From the cell containing the given text, extract its center point as [x, y] coordinate. 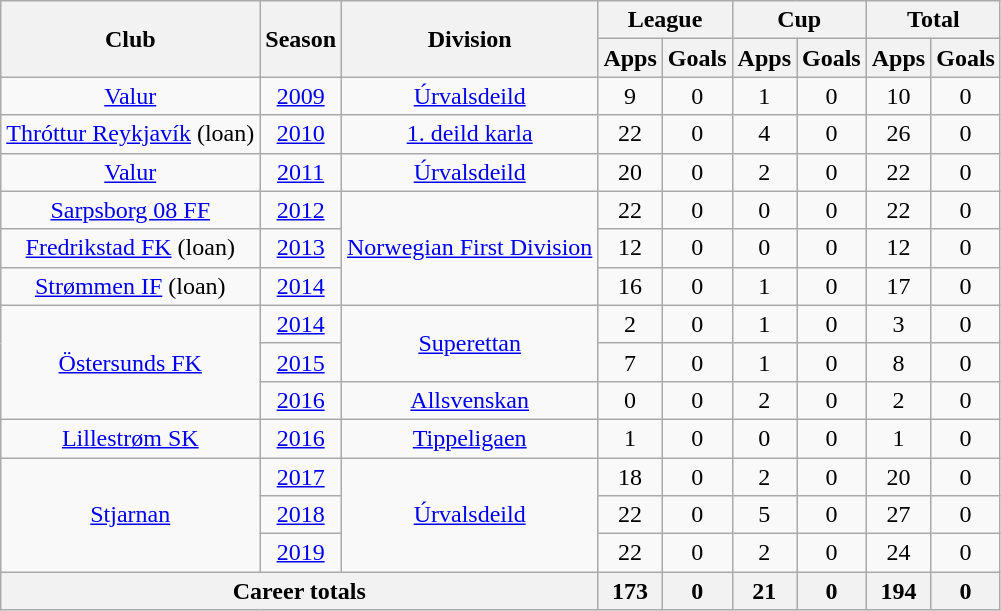
21 [764, 591]
Fredrikstad FK (loan) [130, 248]
5 [764, 515]
Strømmen IF (loan) [130, 286]
1. deild karla [470, 134]
Allsvenskan [470, 400]
2017 [301, 477]
Club [130, 39]
2012 [301, 210]
Total [933, 20]
Tippeligaen [470, 438]
Season [301, 39]
194 [898, 591]
173 [630, 591]
Stjarnan [130, 515]
Sarpsborg 08 FF [130, 210]
Thróttur Reykjavík (loan) [130, 134]
8 [898, 362]
2011 [301, 172]
3 [898, 324]
Division [470, 39]
17 [898, 286]
2015 [301, 362]
16 [630, 286]
Career totals [300, 591]
2018 [301, 515]
7 [630, 362]
Norwegian First Division [470, 248]
Östersunds FK [130, 362]
2009 [301, 96]
Superettan [470, 343]
Cup [799, 20]
10 [898, 96]
26 [898, 134]
2019 [301, 553]
24 [898, 553]
Lillestrøm SK [130, 438]
2013 [301, 248]
27 [898, 515]
4 [764, 134]
League [665, 20]
18 [630, 477]
2010 [301, 134]
9 [630, 96]
